Capture the cell that displays the provided text and extract its (x, y) central coordinate. 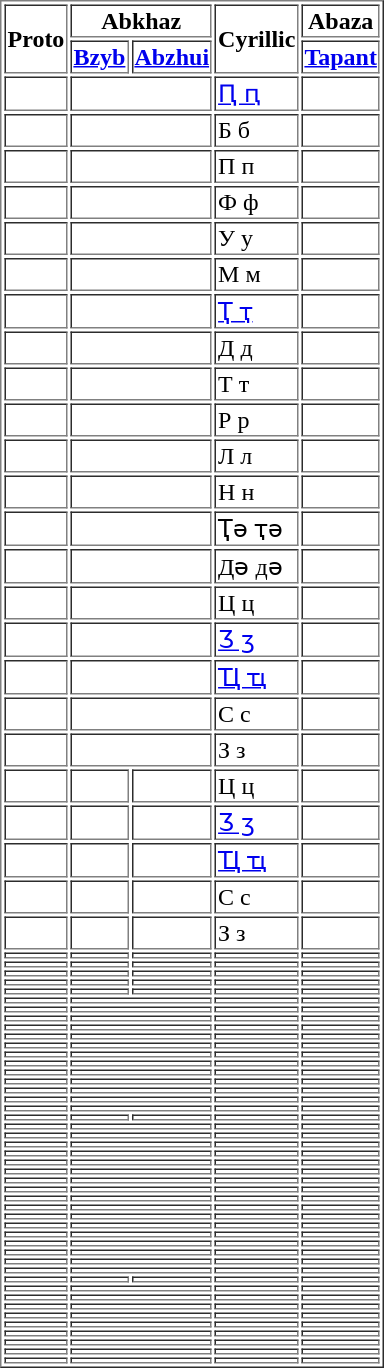
Abzhui (172, 56)
Abaza (340, 20)
У у (256, 238)
Abkhaz (141, 20)
Ҭ ҭ (256, 311)
Ҭә ҭә (256, 529)
П п (256, 166)
Bzyb (99, 56)
Дә дә (256, 566)
М м (256, 274)
Р р (256, 420)
Ф ф (256, 202)
Б б (256, 130)
Д д (256, 348)
Cyrillic (256, 38)
Т т (256, 384)
Н н (256, 492)
Tapant (340, 56)
Л л (256, 456)
Proto (36, 38)
Ԥ ԥ (256, 93)
